Capture the cell that displays the provided text and extract its (X, Y) central coordinate. 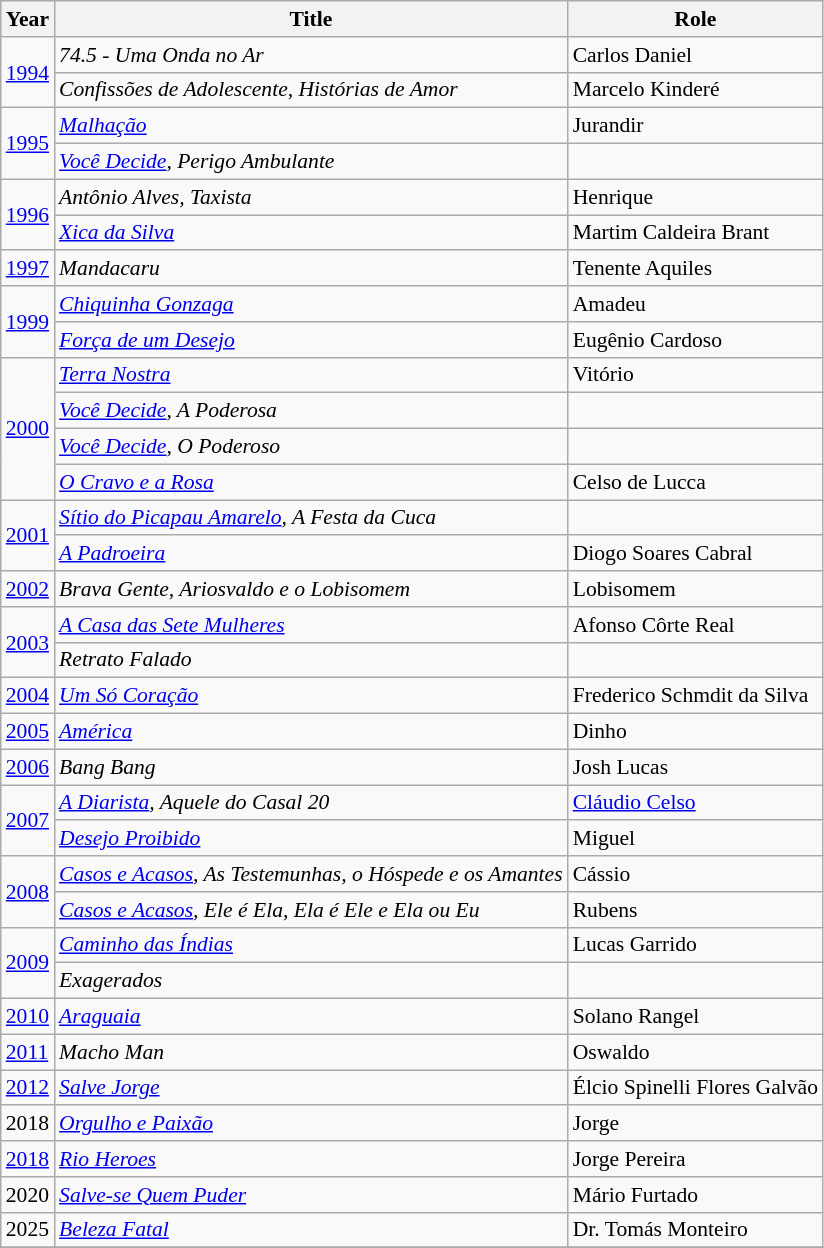
Mandacaru (311, 269)
Eugênio Cardoso (696, 340)
Jorge (696, 1124)
Brava Gente, Ariosvaldo e o Lobisomem (311, 589)
2011 (28, 1052)
Oswaldo (696, 1052)
Você Decide, A Poderosa (311, 411)
O Cravo e a Rosa (311, 482)
Diogo Soares Cabral (696, 554)
2000 (28, 428)
2012 (28, 1088)
A Casa das Sete Mulheres (311, 625)
1996 (28, 214)
1999 (28, 322)
Casos e Acasos, Ele é Ela, Ela é Ele e Ela ou Eu (311, 910)
Beleza Fatal (311, 1230)
Você Decide, O Poderoso (311, 447)
América (311, 732)
Rubens (696, 910)
Marcelo Kinderé (696, 90)
Jurandir (696, 126)
Lobisomem (696, 589)
1997 (28, 269)
Antônio Alves, Taxista (311, 197)
Sítio do Picapau Amarelo, A Festa da Cuca (311, 518)
Exagerados (311, 981)
Bang Bang (311, 767)
Josh Lucas (696, 767)
Mário Furtado (696, 1195)
Dr. Tomás Monteiro (696, 1230)
Rio Heroes (311, 1159)
2004 (28, 696)
Lucas Garrido (696, 945)
Henrique (696, 197)
2025 (28, 1230)
74.5 - Uma Onda no Ar (311, 55)
Afonso Côrte Real (696, 625)
Role (696, 19)
Title (311, 19)
Amadeu (696, 304)
Caminho das Índias (311, 945)
Year (28, 19)
Araguaia (311, 1017)
Martim Caldeira Brant (696, 233)
Cássio (696, 874)
2002 (28, 589)
2010 (28, 1017)
2005 (28, 732)
Terra Nostra (311, 375)
Frederico Schmdit da Silva (696, 696)
Chiquinha Gonzaga (311, 304)
2003 (28, 642)
Você Decide, Perigo Ambulante (311, 162)
Jorge Pereira (696, 1159)
1994 (28, 72)
Força de um Desejo (311, 340)
Cláudio Celso (696, 803)
1995 (28, 144)
Xica da Silva (311, 233)
A Padroeira (311, 554)
Celso de Lucca (696, 482)
Retrato Falado (311, 660)
Macho Man (311, 1052)
2009 (28, 962)
Salve Jorge (311, 1088)
Carlos Daniel (696, 55)
Malhação (311, 126)
Miguel (696, 839)
Tenente Aquiles (696, 269)
2020 (28, 1195)
Dinho (696, 732)
2008 (28, 892)
2001 (28, 536)
Casos e Acasos, As Testemunhas, o Hóspede e os Amantes (311, 874)
A Diarista, Aquele do Casal 20 (311, 803)
Orgulho e Paixão (311, 1124)
2007 (28, 820)
Confissões de Adolescente, Histórias de Amor (311, 90)
Um Só Coração (311, 696)
Élcio Spinelli Flores Galvão (696, 1088)
Vitório (696, 375)
Salve-se Quem Puder (311, 1195)
2006 (28, 767)
Solano Rangel (696, 1017)
Desejo Proibido (311, 839)
